From the cell containing the given text, extract its center point as [X, Y] coordinate. 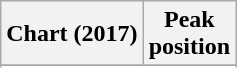
Peakposition [189, 34]
Chart (2017) [72, 34]
